Capture the cell that displays the provided text and extract its [X, Y] central coordinate. 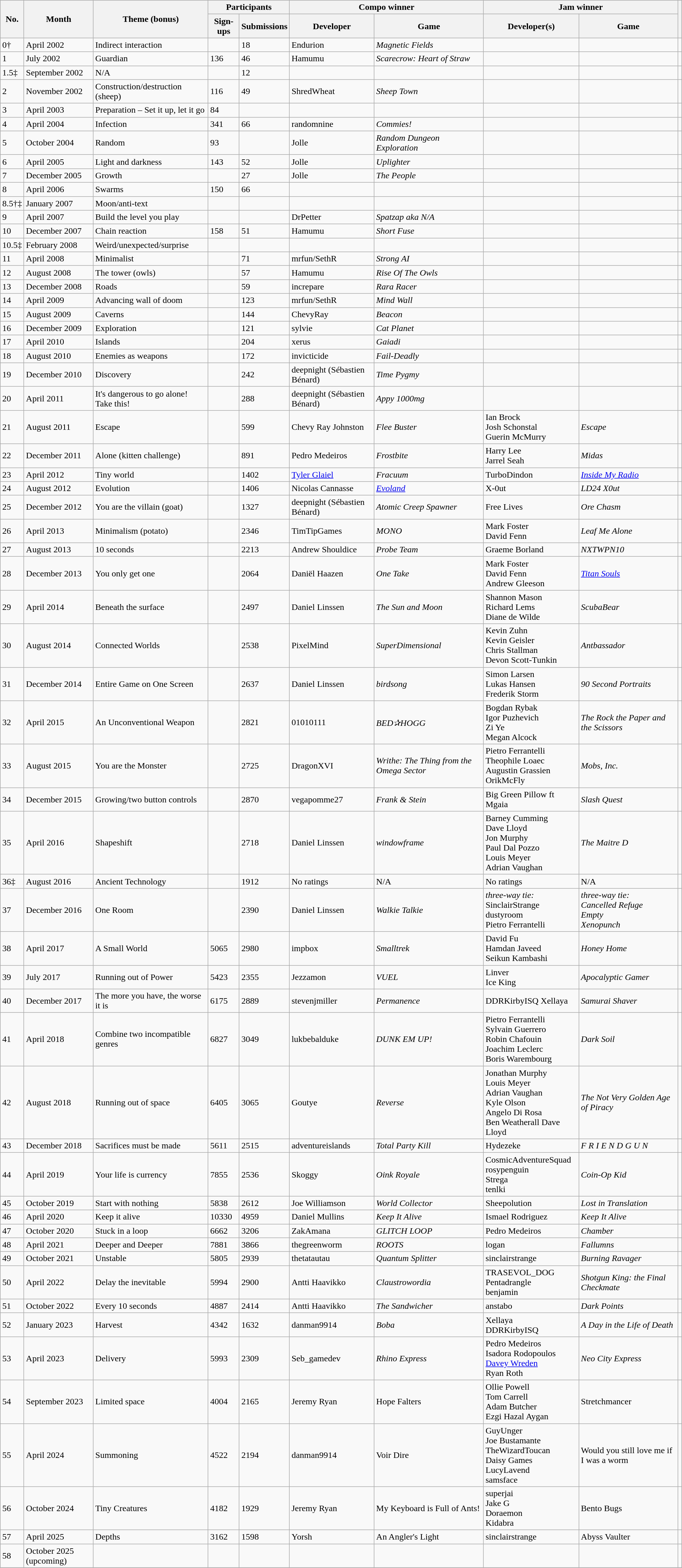
Stretchmancer [628, 1401]
Honey Home [628, 948]
David Fu Hamdan Javeed Seikun Kambashi [531, 948]
1912 [264, 881]
Ancient Technology [151, 881]
3162 [224, 1537]
Developer(s) [531, 26]
BED✰HOGG [429, 723]
thetatautau [332, 1258]
August 2014 [59, 645]
April 2011 [59, 398]
37 [12, 910]
2064 [264, 573]
April 2014 [59, 607]
Short Fuse [429, 231]
Joe Williamson [332, 1203]
Islands [151, 342]
MONO [429, 531]
Titan Souls [628, 573]
thegreenworm [332, 1245]
Antbassador [628, 645]
December 2010 [59, 375]
Daniel Mullins [332, 1217]
Simon LarsenLukas HansenFrederik Storm [531, 684]
August 2012 [59, 489]
56 [12, 1509]
April 2009 [59, 300]
Sheep Town [429, 91]
2725 [264, 766]
Seb_gamedev [332, 1358]
2637 [264, 684]
Swarms [151, 189]
April 2022 [59, 1282]
three-way tie: Cancelled Refuge Empty Xenopunch [628, 910]
Build the level you play [151, 217]
242 [264, 375]
Rise Of The Owls [429, 273]
55 [12, 1455]
35 [12, 843]
4004 [224, 1401]
58 [12, 1556]
36‡ [12, 881]
599 [264, 427]
172 [264, 356]
43 [12, 1146]
April 2019 [59, 1175]
2612 [264, 1203]
anstabo [531, 1306]
Appy 1000mg [429, 398]
1406 [264, 489]
Kevin ZuhnKevin GeislerChris StallmanDevon Scott-Tunkin [531, 645]
2821 [264, 723]
2309 [264, 1358]
Atomic Creep Spawner [429, 507]
August 2018 [59, 1102]
Mobs, Inc. [628, 766]
Voir Dire [429, 1455]
42 [12, 1102]
logan [531, 1245]
150 [224, 189]
Cat Planet [429, 328]
3 [12, 110]
93 [224, 143]
Frank & Stein [429, 799]
2 [12, 91]
Sign-ups [224, 26]
5423 [224, 977]
34 [12, 799]
Goutye [332, 1102]
Month [59, 19]
April 2006 [59, 189]
LD24 X0ut [628, 489]
September 2002 [59, 73]
4 [12, 124]
Hydezeke [531, 1146]
Quantum Splitter [429, 1258]
April 2010 [59, 342]
10330 [224, 1217]
2889 [264, 1001]
Advancing wall of doom [151, 300]
16 [12, 328]
Combine two incompatible genres [151, 1039]
ChevyRay [332, 314]
Pedro Medeiros Isadora Rodopoulos Davey Wreden Ryan Roth [531, 1358]
Free Lives [531, 507]
1402 [264, 474]
5993 [224, 1358]
Sheepolution [531, 1203]
13 [12, 287]
Bento Bugs [628, 1509]
April 2025 [59, 1537]
No. [12, 19]
10.5‡ [12, 245]
Ismael Rodriguez [531, 1217]
Caverns [151, 314]
increpare [332, 287]
22 [12, 456]
136 [224, 59]
121 [264, 328]
December 2009 [59, 328]
Strong AI [429, 259]
Smalltrek [429, 948]
ScubaBear [628, 607]
August 2013 [59, 550]
August 2010 [59, 356]
33 [12, 766]
Submissions [264, 26]
October 2024 [59, 1509]
Rara Racer [429, 287]
Pietro FerrantelliTheophile LoaecAugustin GrassienOrikMcFly [531, 766]
sylvie [332, 328]
Flee Buster [429, 427]
NXTWPN10 [628, 550]
April 2005 [59, 162]
One Take [429, 573]
Delay the inevitable [151, 1282]
47 [12, 1231]
Infection [151, 124]
4182 [224, 1509]
54 [12, 1401]
Preparation – Set it up, let it go [151, 110]
21 [12, 427]
Exploration [151, 328]
Rhino Express [429, 1358]
Scarecrow: Heart of Straw [429, 59]
three-way tie: SinclairStrange dustyroom Pietro Ferrantelli [531, 910]
3065 [264, 1102]
adventureislands [332, 1146]
2497 [264, 607]
Shotgun King: the Final Checkmate [628, 1282]
1 [12, 59]
DragonXVI [332, 766]
29 [12, 607]
1632 [264, 1325]
6827 [224, 1039]
August 2008 [59, 273]
Deeper and Deeper [151, 1245]
December 2016 [59, 910]
December 2011 [59, 456]
Random Dungeon Exploration [429, 143]
48 [12, 1245]
August 2015 [59, 766]
Permanence [429, 1001]
Jam winner [581, 7]
August 2016 [59, 881]
40 [12, 1001]
ShredWheat [332, 91]
31 [12, 684]
5838 [224, 1203]
2900 [264, 1282]
25 [12, 507]
Light and darkness [151, 162]
Theme (bonus) [151, 19]
LinverIce King [531, 977]
Keep it alive [151, 1217]
Xellaya DDRKirbyISQ [531, 1325]
A Day in the Life of Death [628, 1325]
Spatzap aka N/A [429, 217]
24 [12, 489]
December 2007 [59, 231]
Claustrowordia [429, 1282]
stevenjmiller [332, 1001]
Barney CummingDave LloydJon MurphyPaul Dal PozzoLouis MeyerAdrian Vaughan [531, 843]
Shapeshift [151, 843]
44 [12, 1175]
Mark FosterDavid FennAndrew Gleeson [531, 573]
7855 [224, 1175]
April 2002 [59, 45]
90 Second Portraits [628, 684]
Chevy Ray Johnston [332, 427]
TimTipGames [332, 531]
9 [12, 217]
birdsong [429, 684]
2515 [264, 1146]
vegapomme27 [332, 799]
GuyUnger Joe Bustamante TheWizardToucan Daisy Games LucyLavend samsface [531, 1455]
windowframe [429, 843]
January 2007 [59, 203]
lukbebalduke [332, 1039]
Fracuum [429, 474]
1929 [264, 1509]
Burning Ravager [628, 1258]
You are the Monster [151, 766]
3049 [264, 1039]
October 2025 (upcoming) [59, 1556]
Dark Points [628, 1306]
X-0ut [531, 489]
Nicolas Cannasse [332, 489]
20 [12, 398]
Random [151, 143]
superjai Jake G Doraemon Kidabra [531, 1509]
59 [264, 287]
Harvest [151, 1325]
7881 [224, 1245]
0† [12, 45]
The Not Very Golden Age of Piracy [628, 1102]
Evoland [429, 489]
The Sandwicher [429, 1306]
2939 [264, 1258]
Tiny world [151, 474]
2414 [264, 1306]
288 [264, 398]
April 2021 [59, 1245]
ZakAmana [332, 1231]
Leaf Me Alone [628, 531]
Alone (kitten challenge) [151, 456]
The People [429, 175]
October 2020 [59, 1231]
3866 [264, 1245]
Growth [151, 175]
One Room [151, 910]
Sacrifices must be made [151, 1146]
7 [12, 175]
Minimalist [151, 259]
1327 [264, 507]
5611 [224, 1146]
204 [264, 342]
April 2004 [59, 124]
An Unconventional Weapon [151, 723]
Limited space [151, 1401]
Developer [332, 26]
Dark Soil [628, 1039]
PixelMind [332, 645]
17 [12, 342]
December 2014 [59, 684]
143 [224, 162]
Unstable [151, 1258]
Pietro Ferrantelli Sylvain Guerrero Robin Chafouin Joachim Leclerc Boris Warembourg [531, 1039]
71 [264, 259]
April 2015 [59, 723]
Frostbite [429, 456]
Uplighter [429, 162]
An Angler's Light [429, 1537]
Depths [151, 1537]
5 [12, 143]
Jonathan Murphy Louis Meyer Adrian Vaughan Kyle Olson Angelo Di Rosa Ben Weatherall Dave Lloyd [531, 1102]
Writhe: The Thing from the Omega Sector [429, 766]
2390 [264, 910]
4522 [224, 1455]
4342 [224, 1325]
Lost in Translation [628, 1203]
Chain reaction [151, 231]
Running out of Power [151, 977]
impbox [332, 948]
Participants [248, 7]
xerus [332, 342]
Enemies as weapons [151, 356]
39 [12, 977]
August 2011 [59, 427]
Shannon MasonRichard LemsDiane de Wilde [531, 607]
Jezzamon [332, 977]
April 2008 [59, 259]
Summoning [151, 1455]
Ollie Powell Tom Carrell Adam Butcher Ezgi Hazal Aygan [531, 1401]
April 2018 [59, 1039]
Probe Team [429, 550]
You only get one [151, 573]
1598 [264, 1537]
32 [12, 723]
Minimalism (potato) [151, 531]
Yorsh [332, 1537]
Weird/unexpected/surprise [151, 245]
F R I E N D G U N [628, 1146]
My Keyboard is Full of Ants! [429, 1509]
Start with nothing [151, 1203]
April 2007 [59, 217]
December 2012 [59, 507]
Skoggy [332, 1175]
158 [224, 231]
26 [12, 531]
September 2023 [59, 1401]
2538 [264, 645]
14 [12, 300]
6405 [224, 1102]
April 2012 [59, 474]
123 [264, 300]
01010111 [332, 723]
38 [12, 948]
2194 [264, 1455]
2355 [264, 977]
8.5†‡ [12, 203]
Running out of space [151, 1102]
19 [12, 375]
Daniël Haazen [332, 573]
Evolution [151, 489]
Boba [429, 1325]
Magnetic Fields [429, 45]
Connected Worlds [151, 645]
Delivery [151, 1358]
DUNK EM UP! [429, 1039]
ROOTS [429, 1245]
April 2017 [59, 948]
6 [12, 162]
The tower (owls) [151, 273]
The more you have, the worse it is [151, 1001]
4887 [224, 1306]
December 2015 [59, 799]
41 [12, 1039]
341 [224, 124]
5994 [224, 1282]
The Rock the Paper and the Scissors [628, 723]
November 2002 [59, 91]
Commies! [429, 124]
28 [12, 573]
6175 [224, 1001]
Apocalyptic Gamer [628, 977]
Growing/two button controls [151, 799]
2718 [264, 843]
Reverse [429, 1102]
July 2017 [59, 977]
2536 [264, 1175]
Tiny Creatures [151, 1509]
2213 [264, 550]
December 2013 [59, 573]
You are the villain (goat) [151, 507]
December 2017 [59, 1001]
Fail-Deadly [429, 356]
DDRKirbyISQ Xellaya [531, 1001]
53 [12, 1358]
10 seconds [151, 550]
April 2013 [59, 531]
Stuck in a loop [151, 1231]
Samurai Shaver [628, 1001]
CosmicAdventureSquad rosypenguin Strega tenlki [531, 1175]
The Sun and Moon [429, 607]
Ian BrockJosh SchonstalGuerin McMurry [531, 427]
December 2005 [59, 175]
October 2004 [59, 143]
84 [224, 110]
DrPetter [332, 217]
Endurion [332, 45]
23 [12, 474]
The Maitre D [628, 843]
Beacon [429, 314]
116 [224, 91]
Oink Royale [429, 1175]
50 [12, 1282]
Walkie Talkie [429, 910]
Inside My Radio [628, 474]
Midas [628, 456]
April 2016 [59, 843]
A Small World [151, 948]
2980 [264, 948]
randomnine [332, 124]
April 2003 [59, 110]
2870 [264, 799]
TurboDindon [531, 474]
Coin-Op Kid [628, 1175]
July 2002 [59, 59]
April 2024 [59, 1455]
August 2009 [59, 314]
October 2022 [59, 1306]
It's dangerous to go alone! Take this! [151, 398]
Construction/destruction (sheep) [151, 91]
Abyss Vaulter [628, 1537]
October 2019 [59, 1203]
Chamber [628, 1231]
World Collector [429, 1203]
January 2023 [59, 1325]
Bogdan RybakIgor PuzhevichZi YeMegan Alcock [531, 723]
5805 [224, 1258]
Your life is currency [151, 1175]
December 2018 [59, 1146]
Gaiadi [429, 342]
Mind Wall [429, 300]
Discovery [151, 375]
891 [264, 456]
8 [12, 189]
February 2008 [59, 245]
Every 10 seconds [151, 1306]
6662 [224, 1231]
Guardian [151, 59]
Compo winner [387, 7]
Harry LeeJarrel Seah [531, 456]
Total Party Kill [429, 1146]
Mark FosterDavid Fenn [531, 531]
Would you still love me if I was a worm [628, 1455]
October 2021 [59, 1258]
April 2023 [59, 1358]
45 [12, 1203]
Graeme Borland [531, 550]
15 [12, 314]
10 [12, 231]
Ore Chasm [628, 507]
Roads [151, 287]
2165 [264, 1401]
Andrew Shouldice [332, 550]
invicticide [332, 356]
5065 [224, 948]
3206 [264, 1231]
SuperDimensional [429, 645]
Hope Falters [429, 1401]
Neo City Express [628, 1358]
April 2020 [59, 1217]
Entire Game on One Screen [151, 684]
2346 [264, 531]
Fallumns [628, 1245]
30 [12, 645]
Slash Quest [628, 799]
Beneath the surface [151, 607]
December 2008 [59, 287]
Tyler Glaiel [332, 474]
GLITCH LOOP [429, 1231]
Indirect interaction [151, 45]
Big Green Pillow ft Mgaia [531, 799]
4959 [264, 1217]
1.5‡ [12, 73]
TRASEVOL_DOG Pentadrangle benjamin [531, 1282]
11 [12, 259]
VUEL [429, 977]
144 [264, 314]
Moon/anti-text [151, 203]
Time Pygmy [429, 375]
